Extract the [X, Y] coordinate from the center of the cell holding the provided text.  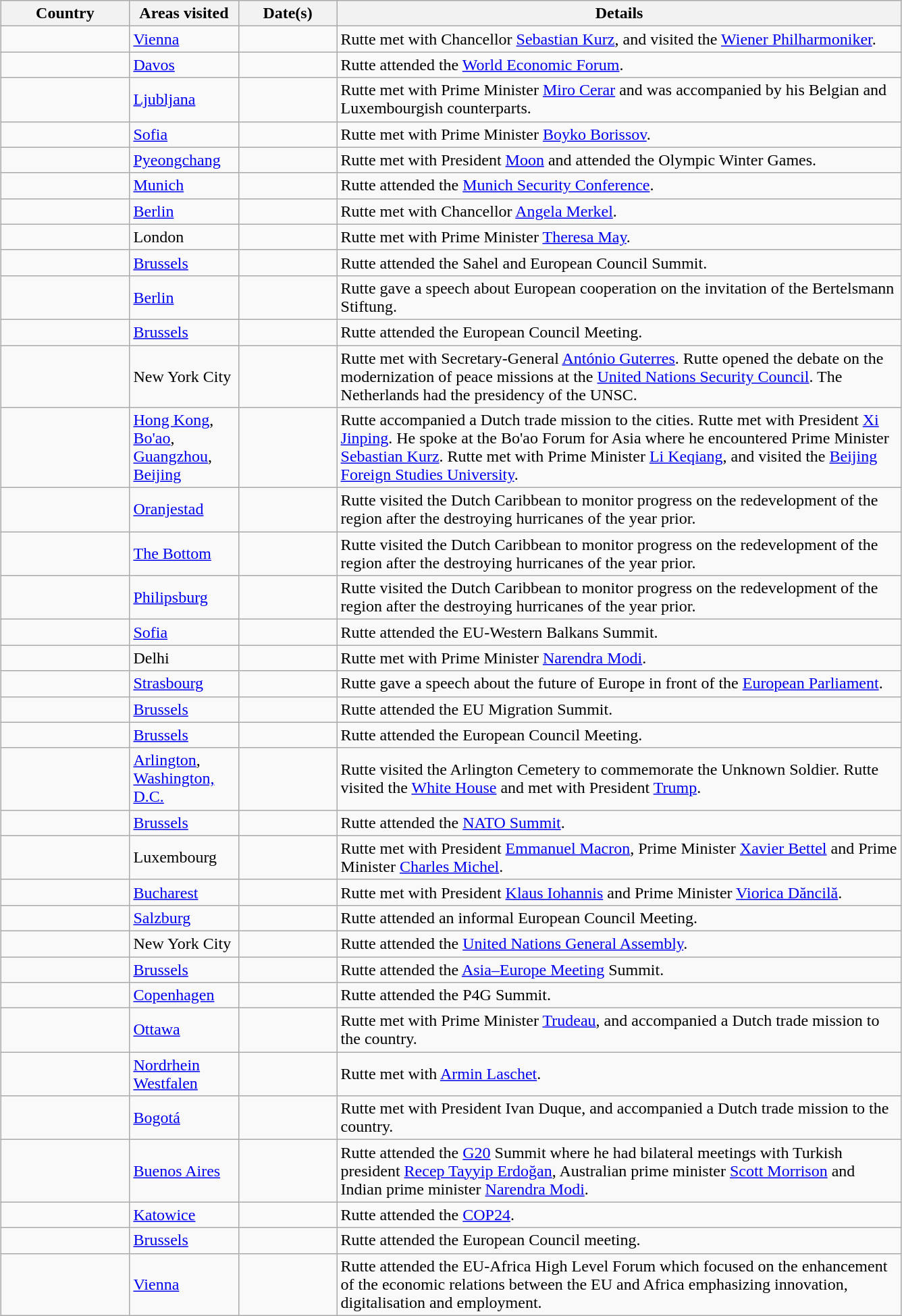
Munich [184, 186]
Salzburg [184, 918]
Luxembourg [184, 857]
Details [619, 13]
Rutte met with Chancellor Angela Merkel. [619, 211]
Rutte met with President Emmanuel Macron, Prime Minister Xavier Bettel and Prime Minister Charles Michel. [619, 857]
Rutte attended the NATO Summit. [619, 823]
Bucharest [184, 892]
The Bottom [184, 553]
Rutte attended the Sahel and European Council Summit. [619, 263]
Buenos Aires [184, 1171]
Date(s) [288, 13]
Areas visited [184, 13]
Rutte met with Prime Minister Theresa May. [619, 237]
Rutte met with Prime Minister Trudeau, and accompanied a Dutch trade mission to the country. [619, 1030]
Rutte gave a speech about European cooperation on the invitation of the Bertelsmann Stiftung. [619, 297]
Arlington, Washington, D.C. [184, 779]
Rutte met with Chancellor Sebastian Kurz, and visited the Wiener Philharmoniker. [619, 39]
Rutte attended an informal European Council Meeting. [619, 918]
Strasbourg [184, 684]
Bogotá [184, 1118]
Rutte attended the COP24. [619, 1215]
Rutte gave a speech about the future of Europe in front of the European Parliament. [619, 684]
Rutte met with Prime Minister Boyko Borissov. [619, 134]
Rutte attended the Munich Security Conference. [619, 186]
Rutte attended the EU-Western Balkans Summit. [619, 632]
Rutte met with Armin Laschet. [619, 1074]
Philipsburg [184, 598]
Davos [184, 65]
Ottawa [184, 1030]
Nordrhein Westfalen [184, 1074]
Delhi [184, 658]
Rutte attended the EU Migration Summit. [619, 709]
Country [65, 13]
Rutte met with President Klaus Iohannis and Prime Minister Viorica Dăncilă. [619, 892]
Rutte visited the Arlington Cemetery to commemorate the Unknown Soldier. Rutte visited the White House and met with President Trump. [619, 779]
Rutte met with Prime Minister Miro Cerar and was accompanied by his Belgian and Luxembourgish counterparts. [619, 100]
Rutte met with President Moon and attended the Olympic Winter Games. [619, 160]
Rutte attended the Asia–Europe Meeting Summit. [619, 970]
Katowice [184, 1215]
Rutte met with President Ivan Duque, and accompanied a Dutch trade mission to the country. [619, 1118]
Rutte met with Prime Minister Narendra Modi. [619, 658]
Ljubljana [184, 100]
Rutte attended the P4G Summit. [619, 995]
Copenhagen [184, 995]
Rutte attended the European Council meeting. [619, 1240]
Hong Kong, Bo'ao, Guangzhou, Beijing [184, 448]
Pyeongchang [184, 160]
Rutte attended the World Economic Forum. [619, 65]
Rutte attended the United Nations General Assembly. [619, 943]
Oranjestad [184, 510]
London [184, 237]
